Determine the (X, Y) coordinate at the center of the cell enclosing the given text.  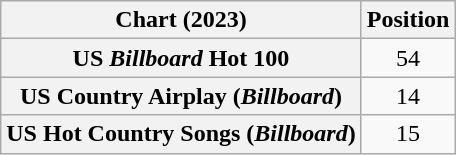
15 (408, 134)
Chart (2023) (181, 20)
14 (408, 96)
US Country Airplay (Billboard) (181, 96)
54 (408, 58)
US Hot Country Songs (Billboard) (181, 134)
Position (408, 20)
US Billboard Hot 100 (181, 58)
